Capture the cell that displays the provided text and extract its (X, Y) central coordinate. 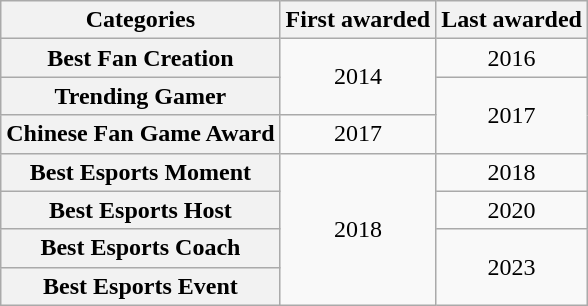
Best Esports Moment (140, 172)
Best Esports Coach (140, 248)
Last awarded (512, 20)
Best Fan Creation (140, 58)
2016 (512, 58)
2020 (512, 210)
Categories (140, 20)
2023 (512, 267)
2014 (358, 77)
First awarded (358, 20)
Best Esports Event (140, 286)
Chinese Fan Game Award (140, 134)
Trending Gamer (140, 96)
Best Esports Host (140, 210)
